Locate the cell with the specified text and output its [X, Y] center coordinate. 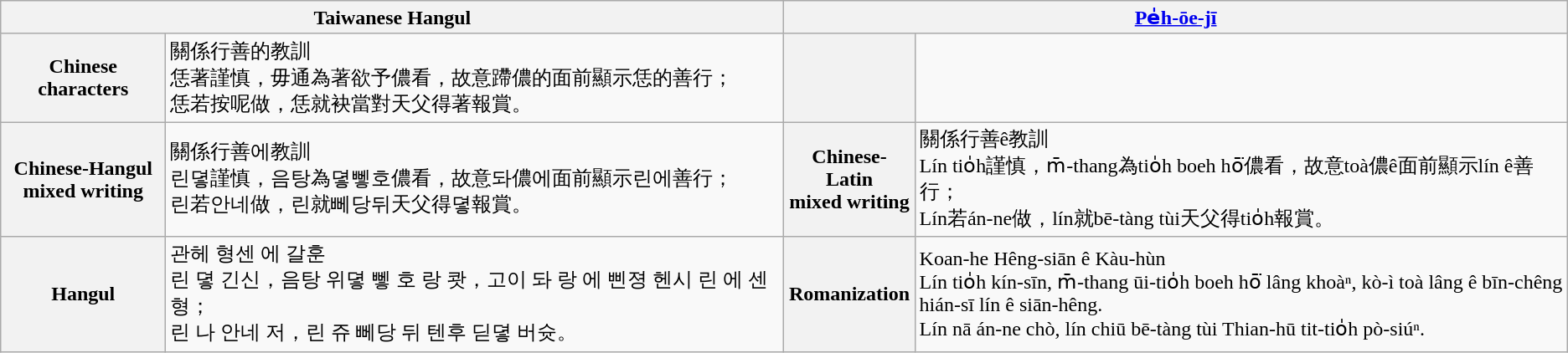
Chinese characters [84, 78]
關係行善的教訓恁著謹慎，毋通為著欲予儂看，故意蹛儂的面前顯示恁的善行；恁若按呢做，恁就袂當對天父得著報賞。 [475, 78]
關係行善ê教訓Lín tio̍h謹慎，m̄-thang為tio̍h boeh hō͘儂看，故意toà儂ê面前顯示lín ê善行；Lín若án-ne做，lín就bē-tàng tùi天父得tio̍h報賞。 [1241, 179]
Chinese-Hangulmixed writing [84, 179]
關係行善에教訓린뎧謹慎，음탕為뎧뼇호儂看，故意돠儂에面前顯示린에善行；린若안네做，린就뻬당뒤天父得뎧報賞。 [475, 179]
관헤 형센 에 갈훈린 뎧 긴신，음탕 위뎧 뼇 호 랑 쾃，고이 돠 랑 에 삔졍 헨시 린 에 센형；린 나 안네 저，린 쥬 뻬당 뒤 텐후 딛뎧 버슛。 [475, 294]
Pe̍h-ōe-jī [1176, 18]
Chinese-Latinmixed writing [849, 179]
Romanization [849, 294]
Hangul [84, 294]
Taiwanese Hangul [392, 18]
